Determine the [X, Y] coordinate at the center of the cell enclosing the given text.  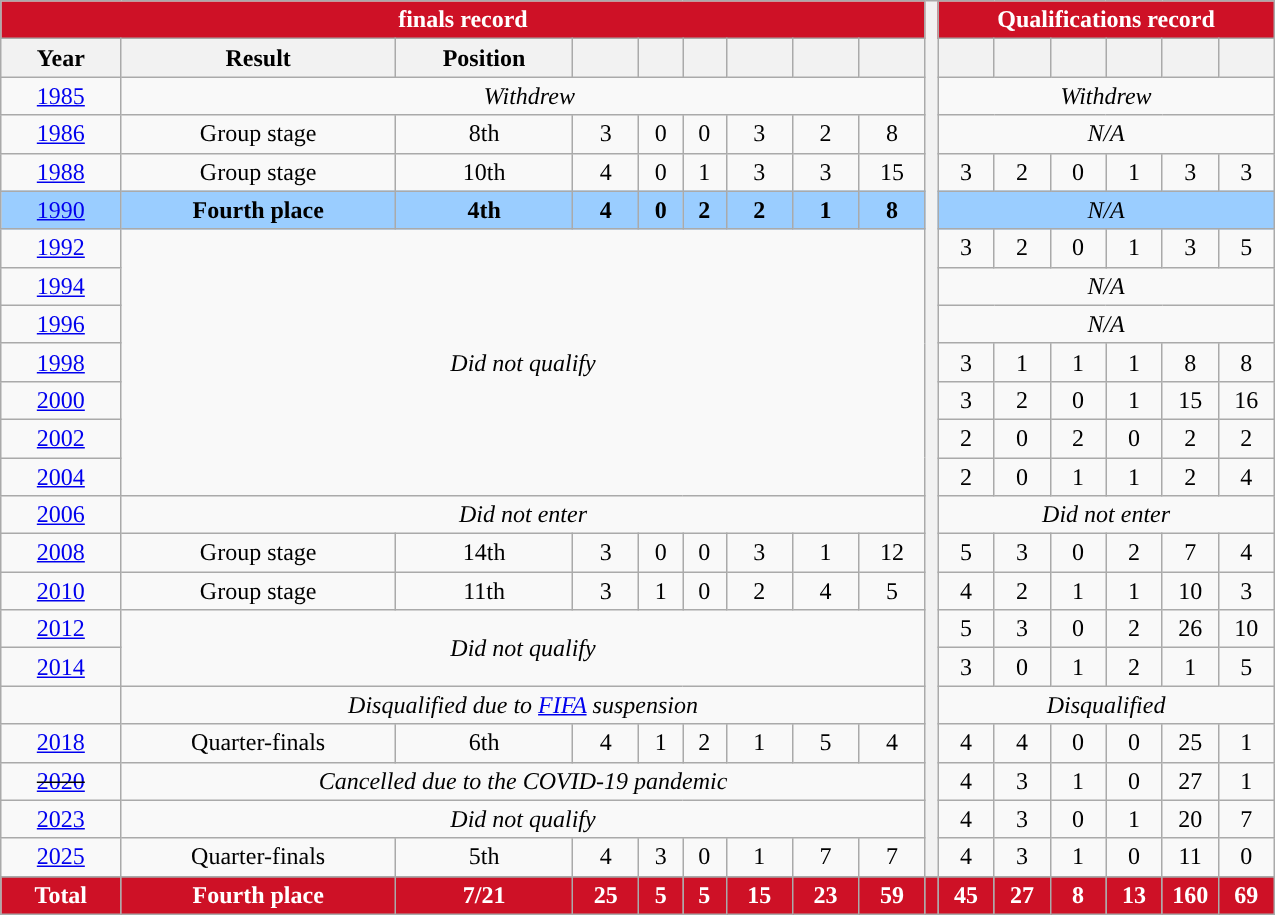
2010 [61, 591]
Qualifications record [1106, 20]
2018 [61, 743]
11th [484, 591]
16 [1246, 400]
13 [1134, 895]
4th [484, 210]
2020 [61, 781]
11 [1190, 857]
Total [61, 895]
2000 [61, 400]
8th [484, 134]
Position [484, 58]
Disqualified [1106, 705]
12 [892, 553]
20 [1190, 819]
Cancelled due to the COVID-19 pandemic [523, 781]
59 [892, 895]
23 [825, 895]
1994 [61, 286]
1985 [61, 96]
1986 [61, 134]
26 [1190, 629]
10th [484, 172]
1988 [61, 172]
1992 [61, 248]
14th [484, 553]
2008 [61, 553]
2004 [61, 477]
2025 [61, 857]
2014 [61, 667]
5th [484, 857]
1996 [61, 324]
160 [1190, 895]
2002 [61, 438]
2006 [61, 515]
Year [61, 58]
7/21 [484, 895]
Result [258, 58]
Disqualified due to FIFA suspension [523, 705]
2023 [61, 819]
45 [966, 895]
finals record [463, 20]
6th [484, 743]
2012 [61, 629]
1998 [61, 362]
1990 [61, 210]
69 [1246, 895]
